Locate the cell with the specified text and output its (x, y) center coordinate. 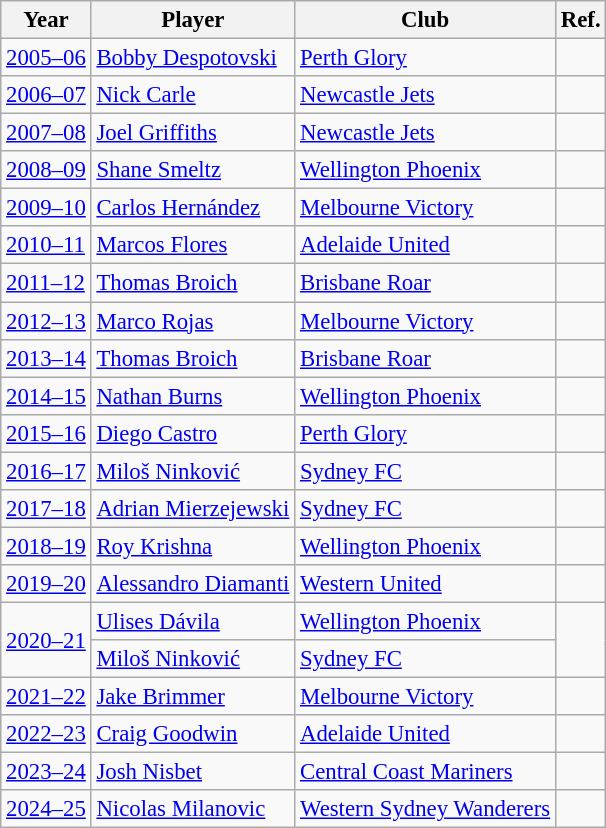
Marcos Flores (193, 245)
2013–14 (46, 358)
2022–23 (46, 734)
Club (426, 20)
2024–25 (46, 809)
2005–06 (46, 58)
Jake Brimmer (193, 697)
2018–19 (46, 546)
Ref. (580, 20)
Nicolas Milanovic (193, 809)
2011–12 (46, 283)
2017–18 (46, 509)
2007–08 (46, 133)
2006–07 (46, 95)
Ulises Dávila (193, 621)
Western Sydney Wanderers (426, 809)
2009–10 (46, 208)
2019–20 (46, 584)
Adrian Mierzejewski (193, 509)
Western United (426, 584)
2021–22 (46, 697)
Josh Nisbet (193, 772)
2015–16 (46, 433)
2014–15 (46, 396)
Joel Griffiths (193, 133)
Central Coast Mariners (426, 772)
Alessandro Diamanti (193, 584)
Craig Goodwin (193, 734)
Shane Smeltz (193, 170)
2016–17 (46, 471)
2012–13 (46, 321)
Year (46, 20)
Roy Krishna (193, 546)
2020–21 (46, 640)
2008–09 (46, 170)
2023–24 (46, 772)
Carlos Hernández (193, 208)
Bobby Despotovski (193, 58)
Player (193, 20)
2010–11 (46, 245)
Nick Carle (193, 95)
Nathan Burns (193, 396)
Marco Rojas (193, 321)
Diego Castro (193, 433)
